Detect which cell encompasses the target text, then output its [X, Y] center coordinate. 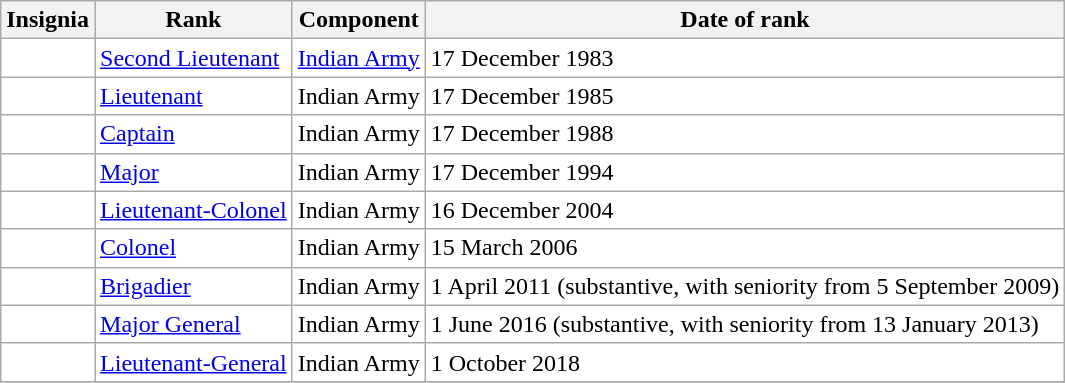
Second Lieutenant [194, 58]
1 October 2018 [744, 362]
Lieutenant-Colonel [194, 210]
Major General [194, 324]
Date of rank [744, 20]
15 March 2006 [744, 248]
17 December 1985 [744, 96]
Insignia [48, 20]
Lieutenant-General [194, 362]
Major [194, 172]
Captain [194, 134]
Component [358, 20]
17 December 1988 [744, 134]
Rank [194, 20]
1 April 2011 (substantive, with seniority from 5 September 2009) [744, 286]
Colonel [194, 248]
17 December 1983 [744, 58]
16 December 2004 [744, 210]
17 December 1994 [744, 172]
1 June 2016 (substantive, with seniority from 13 January 2013) [744, 324]
Brigadier [194, 286]
Lieutenant [194, 96]
